Detect which cell encompasses the target text, then output its [X, Y] center coordinate. 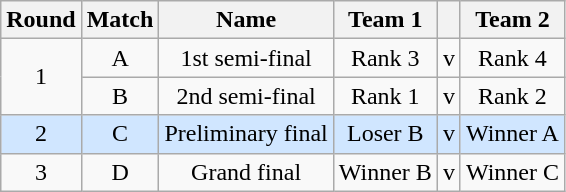
Rank 4 [512, 58]
Team 1 [385, 20]
Rank 1 [385, 96]
Match [120, 20]
1 [41, 77]
Loser B [385, 134]
2nd semi-final [246, 96]
1st semi-final [246, 58]
B [120, 96]
Winner B [385, 172]
Rank 2 [512, 96]
D [120, 172]
Preliminary final [246, 134]
3 [41, 172]
Round [41, 20]
Rank 3 [385, 58]
Name [246, 20]
Grand final [246, 172]
Winner C [512, 172]
C [120, 134]
Winner A [512, 134]
Team 2 [512, 20]
2 [41, 134]
A [120, 58]
